Capture the cell that displays the provided text and extract its [x, y] central coordinate. 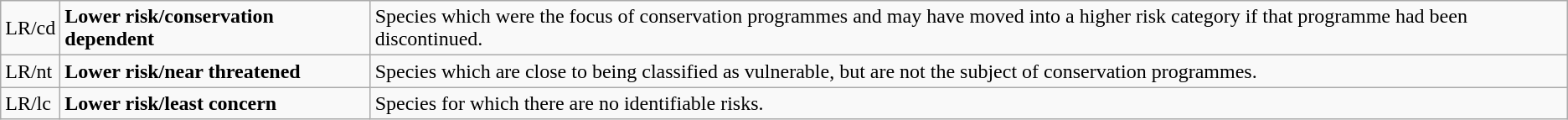
LR/cd [30, 29]
Species which are close to being classified as vulnerable, but are not the subject of conservation programmes. [968, 71]
LR/lc [30, 103]
Lower risk/conservation dependent [215, 29]
Species which were the focus of conservation programmes and may have moved into a higher risk category if that programme had been discontinued. [968, 29]
LR/nt [30, 71]
Lower risk/least concern [215, 103]
Lower risk/near threatened [215, 71]
Species for which there are no identifiable risks. [968, 103]
